Pinpoint the cell where the given text exists, returning its [x, y] midpoint coordinate. 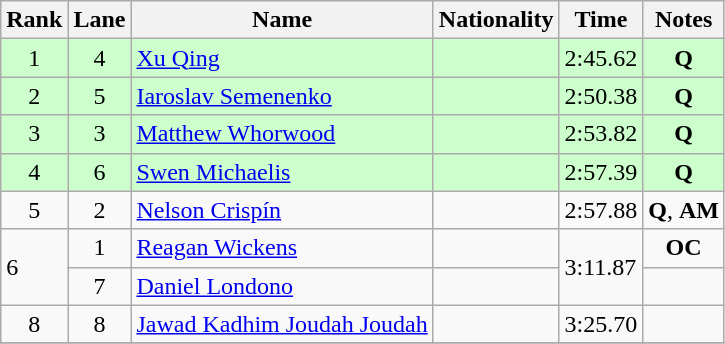
Notes [684, 20]
7 [100, 286]
Iaroslav Semenenko [282, 96]
Time [601, 20]
2:45.62 [601, 58]
Q, AM [684, 210]
Xu Qing [282, 58]
Nationality [496, 20]
Lane [100, 20]
Reagan Wickens [282, 248]
OC [684, 248]
Swen Michaelis [282, 172]
Nelson Crispín [282, 210]
2:57.88 [601, 210]
Rank [34, 20]
Name [282, 20]
Matthew Whorwood [282, 134]
2:57.39 [601, 172]
2:53.82 [601, 134]
Jawad Kadhim Joudah Joudah [282, 324]
3:11.87 [601, 267]
Daniel Londono [282, 286]
2:50.38 [601, 96]
3:25.70 [601, 324]
